Output the [x, y] coordinate of the center of the cell containing the given text.  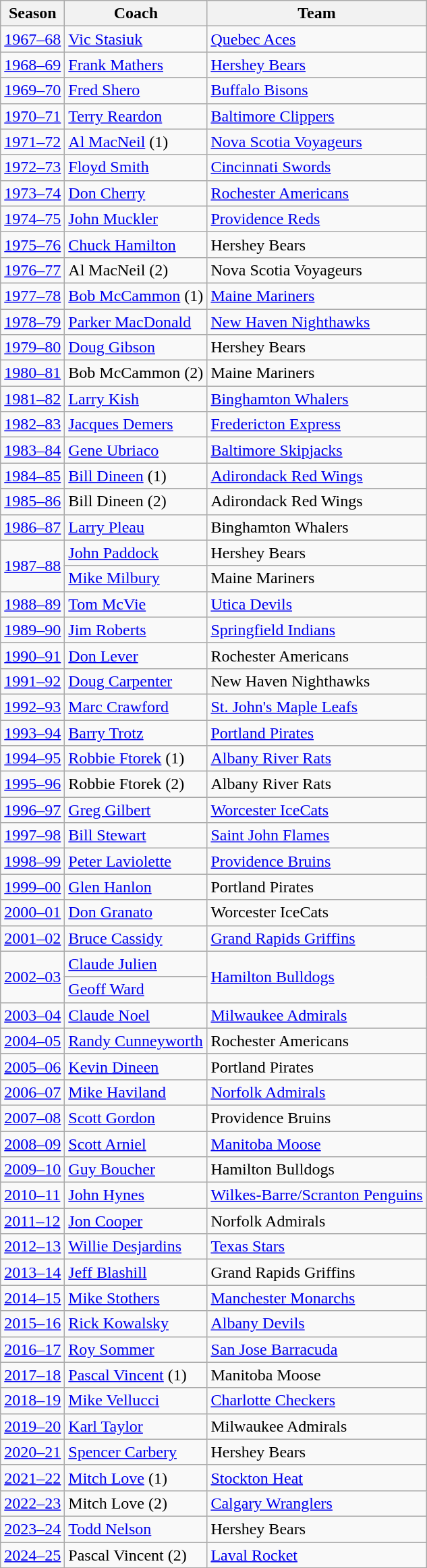
1970–71 [32, 116]
2022–23 [32, 1503]
Albany Devils [317, 1324]
1999–00 [32, 887]
Bill Dineen (2) [136, 502]
Don Lever [136, 655]
Jacques Demers [136, 425]
2020–21 [32, 1452]
Robbie Ftorek (2) [136, 784]
2015–16 [32, 1324]
1998–99 [32, 861]
Scott Gordon [136, 1118]
1988–89 [32, 604]
Buffalo Bisons [317, 90]
John Hynes [136, 1195]
Peter Laviolette [136, 861]
Spencer Carbery [136, 1452]
Karl Taylor [136, 1426]
2001–02 [32, 938]
Todd Nelson [136, 1529]
1990–91 [32, 655]
Mike Milbury [136, 578]
Bruce Cassidy [136, 938]
1983–84 [32, 450]
Doug Gibson [136, 348]
Parker MacDonald [136, 322]
John Muckler [136, 219]
Fred Shero [136, 90]
1984–85 [32, 476]
1997–98 [32, 836]
St. John's Maple Leafs [317, 707]
2018–19 [32, 1401]
2017–18 [32, 1375]
1994–95 [32, 759]
2004–05 [32, 1041]
2008–09 [32, 1144]
1989–90 [32, 630]
1971–72 [32, 142]
1977–78 [32, 296]
Mitch Love (1) [136, 1478]
2003–04 [32, 1015]
2013–14 [32, 1272]
Larry Pleau [136, 527]
Team [317, 13]
2002–03 [32, 977]
2023–24 [32, 1529]
Bob McCammon (1) [136, 296]
1981–82 [32, 399]
Scott Arniel [136, 1144]
1969–70 [32, 90]
1967–68 [32, 39]
Pascal Vincent (2) [136, 1555]
Manchester Monarchs [317, 1298]
1985–86 [32, 502]
Quebec Aces [317, 39]
Coach [136, 13]
1974–75 [32, 219]
Al MacNeil (1) [136, 142]
Saint John Flames [317, 836]
Calgary Wranglers [317, 1503]
2021–22 [32, 1478]
Pascal Vincent (1) [136, 1375]
Springfield Indians [317, 630]
Claude Noel [136, 1015]
2010–11 [32, 1195]
2009–10 [32, 1170]
Cincinnati Swords [317, 167]
Glen Hanlon [136, 887]
2000–01 [32, 913]
Terry Reardon [136, 116]
1975–76 [32, 244]
Geoff Ward [136, 990]
Season [32, 13]
Bill Dineen (1) [136, 476]
1986–87 [32, 527]
Bill Stewart [136, 836]
1973–74 [32, 193]
2007–08 [32, 1118]
Robbie Ftorek (1) [136, 759]
2005–06 [32, 1066]
1992–93 [32, 707]
2024–25 [32, 1555]
Gene Ubriaco [136, 450]
Frank Mathers [136, 65]
Rick Kowalsky [136, 1324]
Al MacNeil (2) [136, 270]
1976–77 [32, 270]
Charlotte Checkers [317, 1401]
Texas Stars [317, 1247]
Jon Cooper [136, 1221]
1993–94 [32, 732]
1972–73 [32, 167]
Don Granato [136, 913]
San Jose Barracuda [317, 1349]
1991–92 [32, 681]
Vic Stasiuk [136, 39]
Mike Haviland [136, 1092]
Baltimore Clippers [317, 116]
Jim Roberts [136, 630]
Laval Rocket [317, 1555]
Willie Desjardins [136, 1247]
2006–07 [32, 1092]
1980–81 [32, 373]
Doug Carpenter [136, 681]
Tom McVie [136, 604]
Providence Reds [317, 219]
Guy Boucher [136, 1170]
1995–96 [32, 784]
Roy Sommer [136, 1349]
Stockton Heat [317, 1478]
Wilkes-Barre/Scranton Penguins [317, 1195]
Mike Vellucci [136, 1401]
1968–69 [32, 65]
2012–13 [32, 1247]
Jeff Blashill [136, 1272]
1987–88 [32, 566]
Claude Julien [136, 964]
Kevin Dineen [136, 1066]
2011–12 [32, 1221]
1978–79 [32, 322]
Bob McCammon (2) [136, 373]
2014–15 [32, 1298]
1982–83 [32, 425]
2016–17 [32, 1349]
Mitch Love (2) [136, 1503]
2019–20 [32, 1426]
Larry Kish [136, 399]
Marc Crawford [136, 707]
Barry Trotz [136, 732]
Greg Gilbert [136, 810]
Baltimore Skipjacks [317, 450]
John Paddock [136, 553]
Mike Stothers [136, 1298]
Utica Devils [317, 604]
1979–80 [32, 348]
Chuck Hamilton [136, 244]
Randy Cunneyworth [136, 1041]
Don Cherry [136, 193]
Fredericton Express [317, 425]
Floyd Smith [136, 167]
1996–97 [32, 810]
